Provide the (X, Y) coordinate of the cell's center where the given text is located.  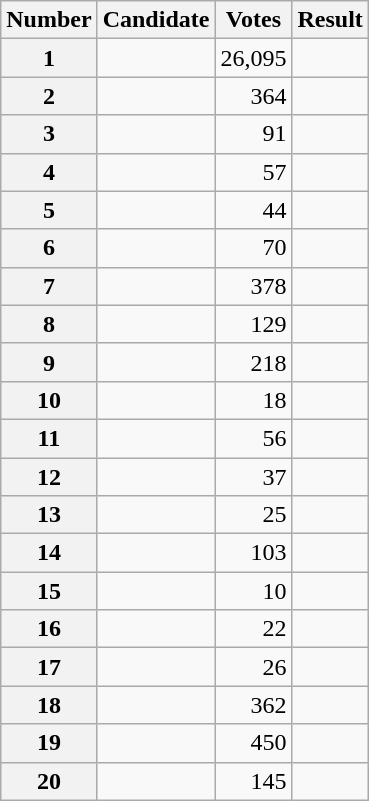
Votes (254, 20)
9 (49, 362)
26,095 (254, 58)
12 (49, 477)
44 (254, 210)
218 (254, 362)
103 (254, 553)
Number (49, 20)
450 (254, 743)
17 (49, 667)
20 (49, 781)
364 (254, 96)
6 (49, 248)
129 (254, 324)
8 (49, 324)
4 (49, 172)
145 (254, 781)
7 (49, 286)
5 (49, 210)
91 (254, 134)
26 (254, 667)
25 (254, 515)
37 (254, 477)
57 (254, 172)
70 (254, 248)
13 (49, 515)
Candidate (156, 20)
1 (49, 58)
16 (49, 629)
14 (49, 553)
15 (49, 591)
Result (330, 20)
362 (254, 705)
2 (49, 96)
11 (49, 438)
378 (254, 286)
22 (254, 629)
19 (49, 743)
3 (49, 134)
56 (254, 438)
